Extract the (x, y) coordinate from the center of the cell holding the provided text.  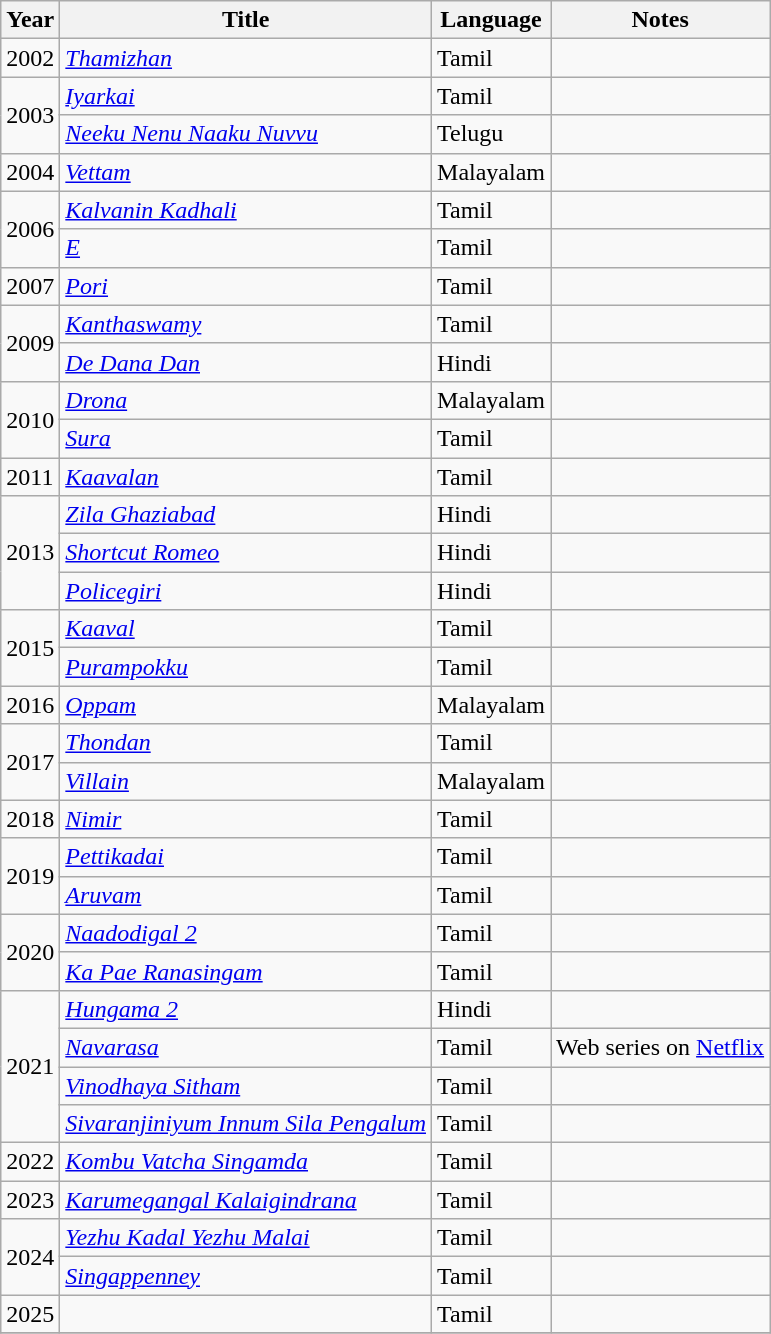
Vettam (246, 172)
2006 (30, 229)
2003 (30, 115)
2007 (30, 286)
Iyarkai (246, 96)
2004 (30, 172)
Sura (246, 438)
2022 (30, 1162)
2025 (30, 1314)
Neeku Nenu Naaku Nuvvu (246, 134)
Aruvam (246, 895)
Naadodigal 2 (246, 933)
2019 (30, 876)
2013 (30, 553)
2015 (30, 648)
Vinodhaya Sitham (246, 1085)
2011 (30, 477)
Title (246, 20)
Policegiri (246, 591)
Kaavalan (246, 477)
2018 (30, 819)
Pettikadai (246, 857)
Purampokku (246, 667)
Notes (660, 20)
Karumegangal Kalaigindrana (246, 1200)
Kanthaswamy (246, 324)
Oppam (246, 705)
2002 (30, 58)
Shortcut Romeo (246, 553)
Zila Ghaziabad (246, 515)
Drona (246, 400)
Language (492, 20)
Telugu (492, 134)
Nimir (246, 819)
2016 (30, 705)
Singappenney (246, 1276)
Pori (246, 286)
Navarasa (246, 1047)
2017 (30, 762)
2024 (30, 1257)
Web series on Netflix (660, 1047)
E (246, 248)
2010 (30, 419)
Hungama 2 (246, 1009)
Ka Pae Ranasingam (246, 971)
Kaaval (246, 629)
2021 (30, 1066)
De Dana Dan (246, 362)
Kalvanin Kadhali (246, 210)
Year (30, 20)
Thamizhan (246, 58)
Thondan (246, 743)
2009 (30, 343)
Yezhu Kadal Yezhu Malai (246, 1238)
2020 (30, 952)
Sivaranjiniyum Innum Sila Pengalum (246, 1124)
2023 (30, 1200)
Kombu Vatcha Singamda (246, 1162)
Villain (246, 781)
